Capture the cell that displays the provided text and extract its (x, y) central coordinate. 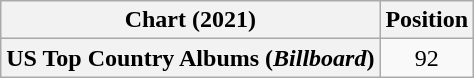
Position (427, 20)
US Top Country Albums (Billboard) (190, 58)
92 (427, 58)
Chart (2021) (190, 20)
